Pinpoint the cell where the given text exists, returning its [X, Y] midpoint coordinate. 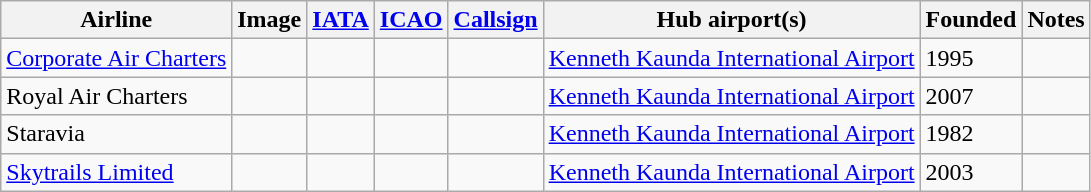
Founded [971, 20]
Corporate Air Charters [116, 58]
Callsign [496, 20]
2003 [971, 172]
Hub airport(s) [732, 20]
ICAO [411, 20]
Skytrails Limited [116, 172]
2007 [971, 96]
1995 [971, 58]
1982 [971, 134]
Royal Air Charters [116, 96]
Notes [1056, 20]
IATA [341, 20]
Airline [116, 20]
Staravia [116, 134]
Image [270, 20]
